Return (x, y) of the center of cell containing provided text 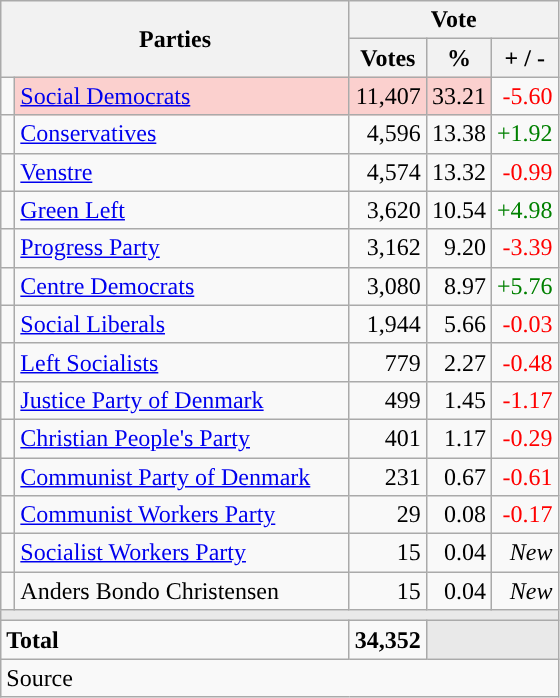
-0.03 (524, 324)
+5.76 (524, 286)
2.27 (458, 362)
Communist Workers Party (182, 515)
8.97 (458, 286)
5.66 (458, 324)
Green Left (182, 210)
Source (280, 678)
4,574 (388, 172)
3,080 (388, 286)
+ / - (524, 58)
Venstre (182, 172)
Communist Party of Denmark (182, 477)
Vote (454, 20)
11,407 (388, 96)
Anders Bondo Christensen (182, 591)
Total (176, 640)
-0.29 (524, 438)
499 (388, 400)
1.17 (458, 438)
-0.99 (524, 172)
3,620 (388, 210)
Left Socialists (182, 362)
Parties (176, 39)
-0.17 (524, 515)
Justice Party of Denmark (182, 400)
% (458, 58)
1,944 (388, 324)
-5.60 (524, 96)
Social Democrats (182, 96)
Centre Democrats (182, 286)
29 (388, 515)
Conservatives (182, 134)
-0.61 (524, 477)
13.38 (458, 134)
+4.98 (524, 210)
Socialist Workers Party (182, 553)
10.54 (458, 210)
9.20 (458, 248)
-0.48 (524, 362)
13.32 (458, 172)
1.45 (458, 400)
231 (388, 477)
Christian People's Party (182, 438)
0.08 (458, 515)
779 (388, 362)
-3.39 (524, 248)
+1.92 (524, 134)
Votes (388, 58)
Social Liberals (182, 324)
401 (388, 438)
3,162 (388, 248)
34,352 (388, 640)
-1.17 (524, 400)
Progress Party (182, 248)
0.67 (458, 477)
33.21 (458, 96)
4,596 (388, 134)
